Capture the cell that displays the provided text and extract its [X, Y] central coordinate. 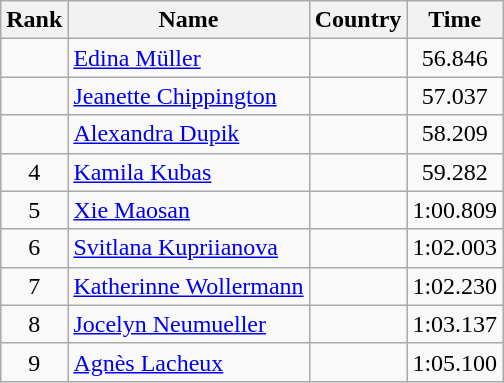
7 [34, 286]
6 [34, 248]
Kamila Kubas [188, 172]
Katherinne Wollermann [188, 286]
5 [34, 210]
Alexandra Dupik [188, 134]
Jocelyn Neumueller [188, 324]
Svitlana Kupriianova [188, 248]
1:00.809 [455, 210]
9 [34, 362]
Jeanette Chippington [188, 96]
1:03.137 [455, 324]
1:02.230 [455, 286]
Country [358, 20]
57.037 [455, 96]
8 [34, 324]
1:05.100 [455, 362]
4 [34, 172]
Agnès Lacheux [188, 362]
Rank [34, 20]
Edina Müller [188, 58]
Name [188, 20]
56.846 [455, 58]
58.209 [455, 134]
Time [455, 20]
Xie Maosan [188, 210]
59.282 [455, 172]
1:02.003 [455, 248]
